Detect which cell encompasses the target text, then output its [x, y] center coordinate. 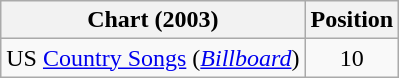
US Country Songs (Billboard) [153, 58]
10 [352, 58]
Chart (2003) [153, 20]
Position [352, 20]
